Return [x, y] of the center of cell containing provided text 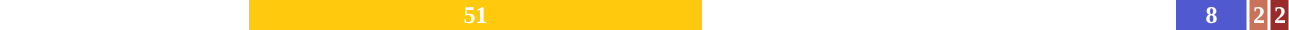
51 [475, 15]
13 [940, 15]
8 [1212, 15]
